Pinpoint the cell where the given text exists, returning its [x, y] midpoint coordinate. 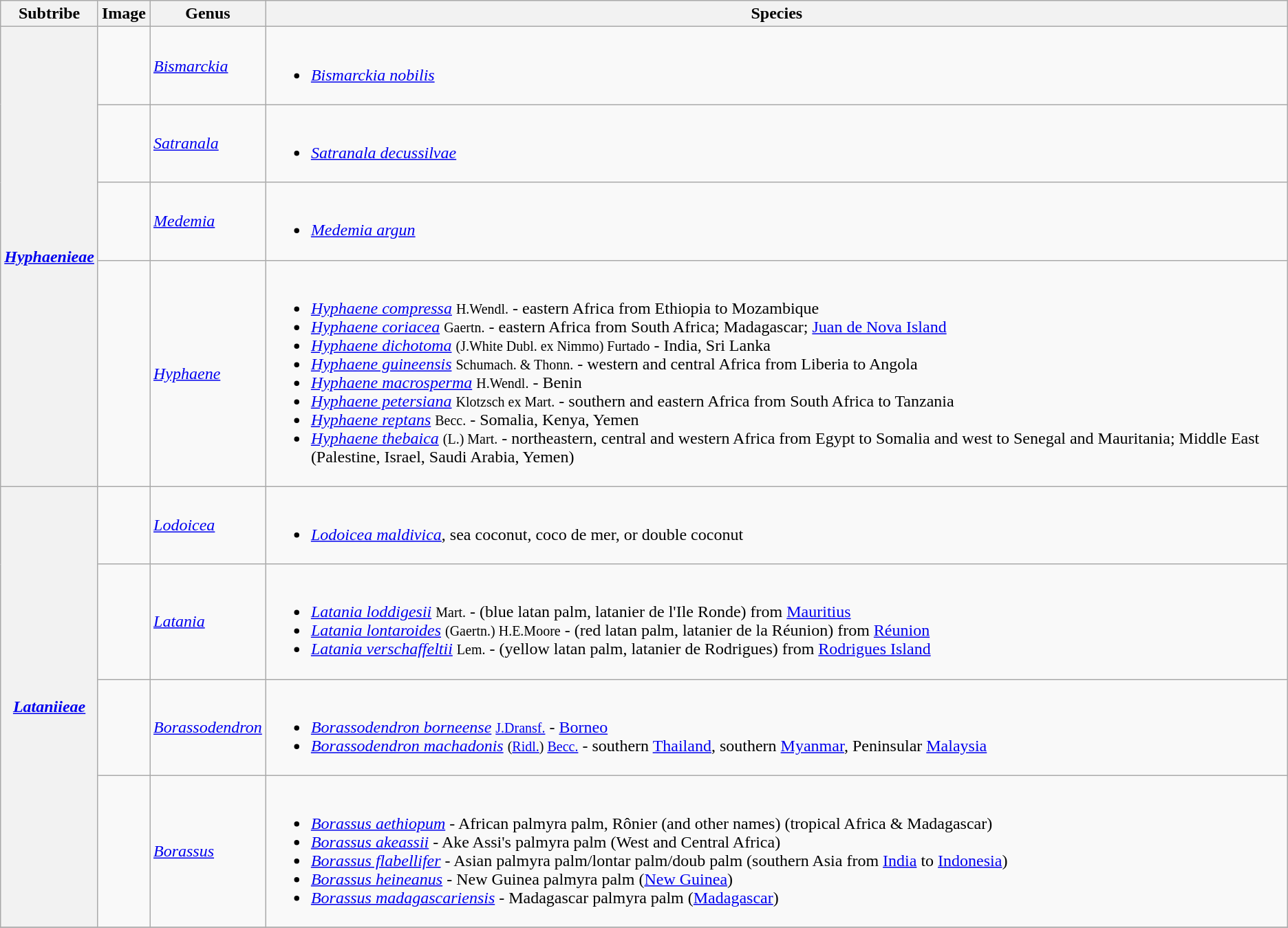
Lodoicea maldivica, sea coconut, coco de mer, or double coconut [776, 526]
Hyphaene [208, 373]
Bismarckia [208, 66]
Satranala [208, 143]
Medemia argun [776, 222]
Lataniieae [50, 707]
Lodoicea [208, 526]
Borassodendron [208, 727]
Hyphaenieae [50, 257]
Species [776, 14]
Genus [208, 14]
Borassus [208, 852]
Medemia [208, 222]
Satranala decussilvae [776, 143]
Bismarckia nobilis [776, 66]
Subtribe [50, 14]
Latania [208, 622]
Borassodendron borneense J.Dransf. - BorneoBorassodendron machadonis (Ridl.) Becc. - southern Thailand, southern Myanmar, Peninsular Malaysia [776, 727]
Image [124, 14]
